Search for the cell housing the specified text and yield its [X, Y] center coordinate. 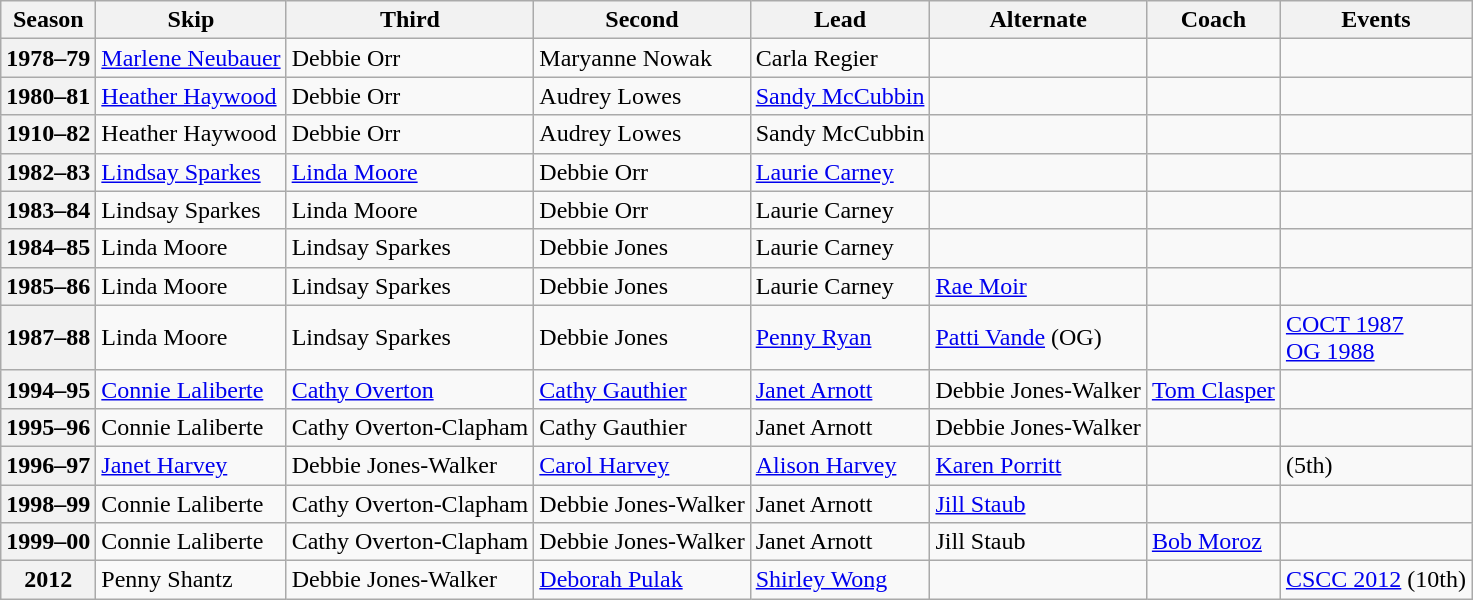
Patti Vande (OG) [1038, 338]
1998–99 [48, 503]
CSCC 2012 (10th) [1376, 580]
Second [642, 20]
Shirley Wong [840, 580]
1980–81 [48, 96]
1995–96 [48, 427]
1978–79 [48, 58]
1994–95 [48, 389]
Third [410, 20]
Rae Moir [1038, 286]
1999–00 [48, 542]
1983–84 [48, 210]
COCT 1987 OG 1988 [1376, 338]
1984–85 [48, 248]
(5th) [1376, 465]
1985–86 [48, 286]
1982–83 [48, 172]
Bob Moroz [1213, 542]
Carla Regier [840, 58]
1987–88 [48, 338]
Deborah Pulak [642, 580]
Penny Shantz [191, 580]
Tom Clasper [1213, 389]
1910–82 [48, 134]
Karen Porritt [1038, 465]
Marlene Neubauer [191, 58]
2012 [48, 580]
Carol Harvey [642, 465]
Janet Harvey [191, 465]
Skip [191, 20]
1996–97 [48, 465]
Maryanne Nowak [642, 58]
Lead [840, 20]
Season [48, 20]
Cathy Overton [410, 389]
Alternate [1038, 20]
Events [1376, 20]
Alison Harvey [840, 465]
Coach [1213, 20]
Penny Ryan [840, 338]
